Scan for the cell matching the given text and deliver its [x, y] coordinate at center. 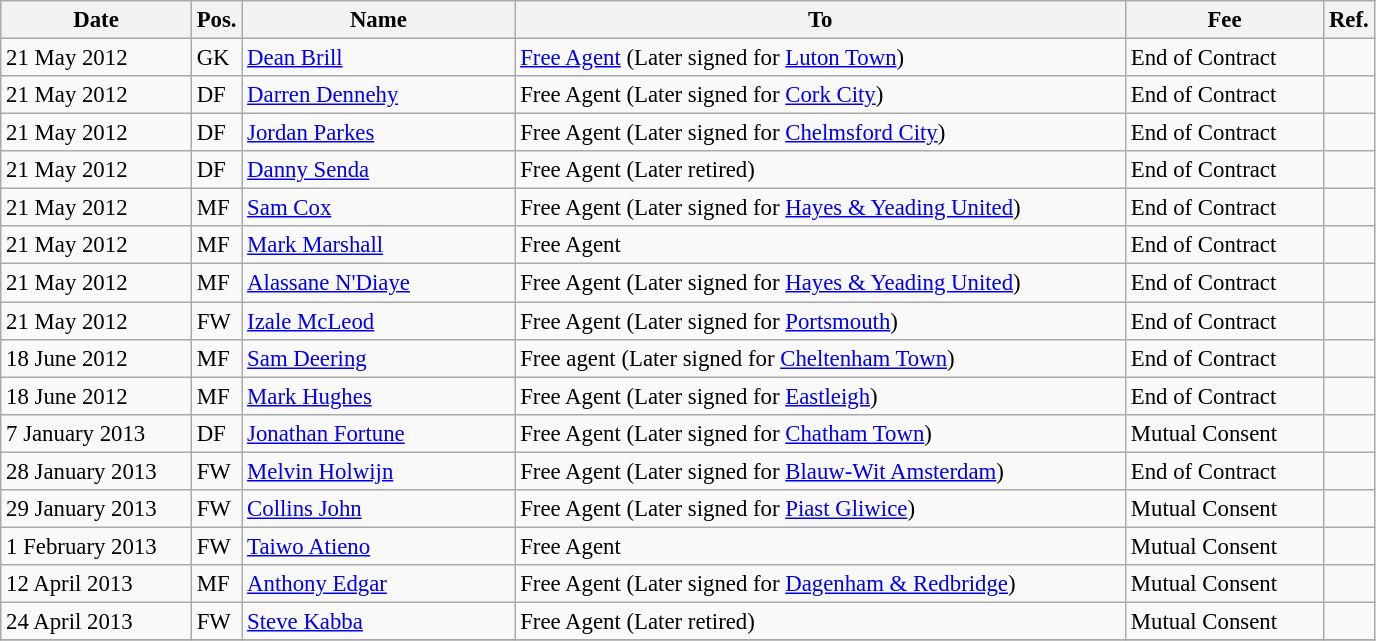
Collins John [378, 509]
Mark Hughes [378, 396]
12 April 2013 [96, 584]
Izale McLeod [378, 321]
Pos. [216, 20]
Free agent (Later signed for Cheltenham Town) [820, 358]
Free Agent (Later signed for Blauw-Wit Amsterdam) [820, 471]
Jordan Parkes [378, 133]
24 April 2013 [96, 621]
Free Agent (Later signed for Dagenham & Redbridge) [820, 584]
Melvin Holwijn [378, 471]
Free Agent (Later signed for Portsmouth) [820, 321]
To [820, 20]
Mark Marshall [378, 245]
Alassane N'Diaye [378, 283]
Anthony Edgar [378, 584]
Free Agent (Later signed for Luton Town) [820, 58]
29 January 2013 [96, 509]
Name [378, 20]
Fee [1224, 20]
Taiwo Atieno [378, 546]
Danny Senda [378, 170]
Free Agent (Later signed for Cork City) [820, 95]
Dean Brill [378, 58]
Date [96, 20]
Ref. [1349, 20]
28 January 2013 [96, 471]
Free Agent (Later signed for Chatham Town) [820, 433]
GK [216, 58]
7 January 2013 [96, 433]
Jonathan Fortune [378, 433]
Steve Kabba [378, 621]
Free Agent (Later signed for Eastleigh) [820, 396]
Free Agent (Later signed for Chelmsford City) [820, 133]
1 February 2013 [96, 546]
Free Agent (Later signed for Piast Gliwice) [820, 509]
Darren Dennehy [378, 95]
Sam Deering [378, 358]
Sam Cox [378, 208]
